For the text-containing cell, return its midpoint in (X, Y) coordinate format. 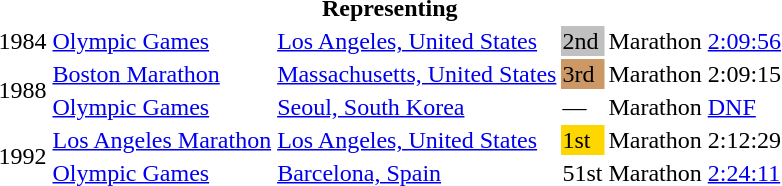
1st (582, 140)
Seoul, South Korea (417, 107)
Los Angeles Marathon (162, 140)
2:09:56 (744, 41)
2:12:29 (744, 140)
— (582, 107)
Massachusetts, United States (417, 74)
2nd (582, 41)
2:09:15 (744, 74)
3rd (582, 74)
DNF (744, 107)
Boston Marathon (162, 74)
